Determine the (x, y) coordinate at the center of the cell enclosing the given text.  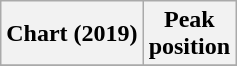
Chart (2019) (72, 34)
Peakposition (189, 34)
